Locate the cell with the specified text and output its [x, y] center coordinate. 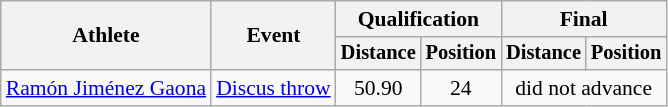
Athlete [106, 36]
50.90 [378, 88]
Ramón Jiménez Gaona [106, 88]
Event [274, 36]
Discus throw [274, 88]
Final [584, 19]
did not advance [584, 88]
Qualification [418, 19]
24 [461, 88]
